Scan for the cell matching the given text and deliver its [x, y] coordinate at center. 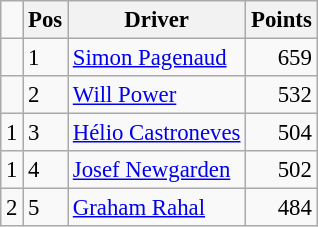
4 [46, 170]
Will Power [157, 95]
Points [282, 20]
484 [282, 208]
504 [282, 133]
3 [46, 133]
Driver [157, 20]
659 [282, 58]
Hélio Castroneves [157, 133]
532 [282, 95]
Simon Pagenaud [157, 58]
Josef Newgarden [157, 170]
5 [46, 208]
Graham Rahal [157, 208]
Pos [46, 20]
502 [282, 170]
